Provide the [X, Y] coordinate of the cell's center where the given text is located.  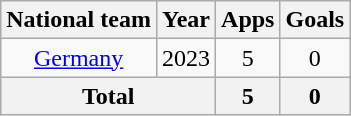
Year [186, 20]
Germany [79, 58]
Goals [315, 20]
Total [108, 96]
Apps [248, 20]
2023 [186, 58]
National team [79, 20]
